Locate the cell with the specified text and output its [X, Y] center coordinate. 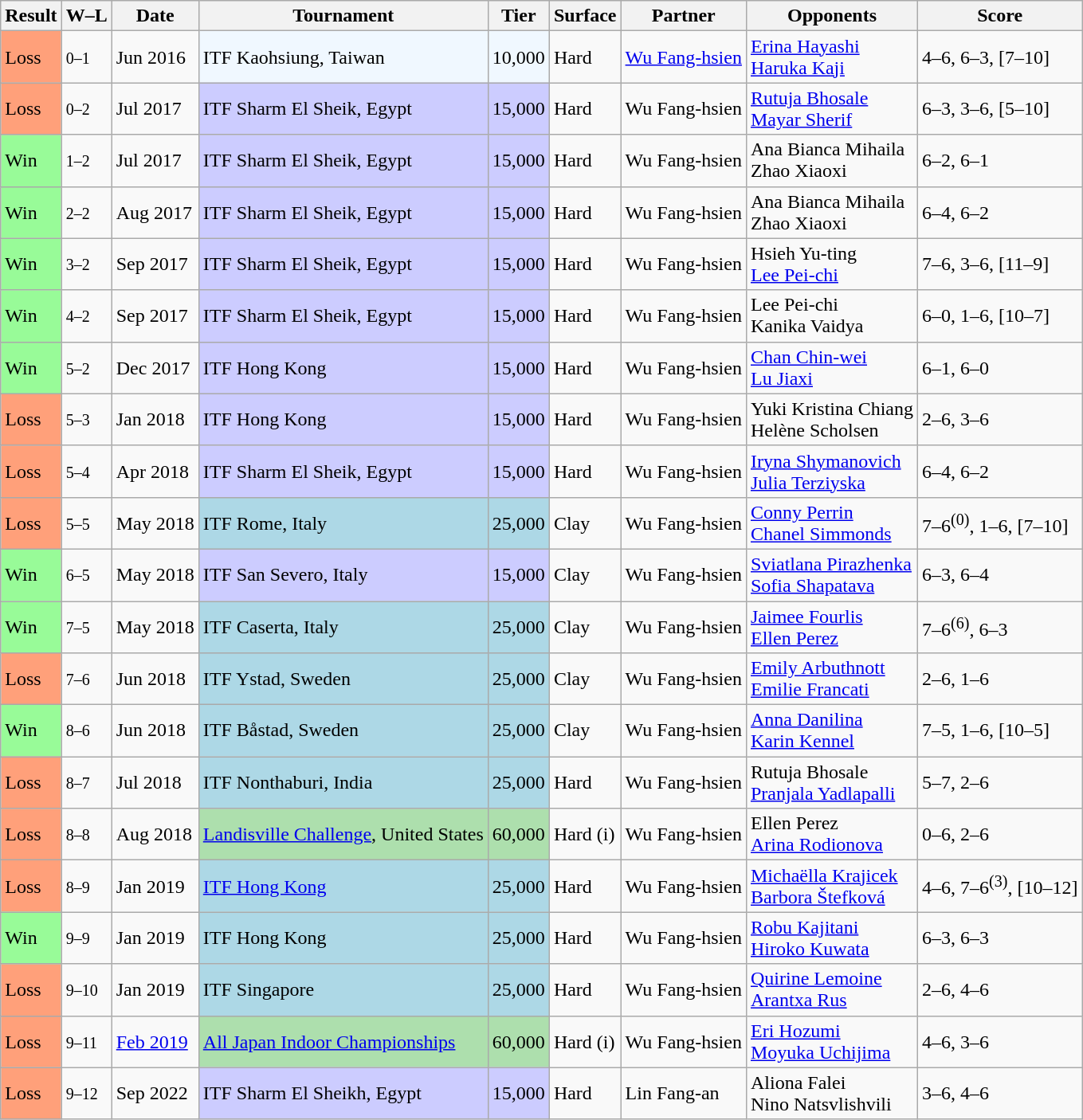
Aug 2018 [155, 835]
9–12 [86, 1093]
5–7, 2–6 [1000, 782]
ITF Rome, Italy [343, 523]
Apr 2018 [155, 472]
Opponents [832, 16]
5–5 [86, 523]
7–5 [86, 626]
ITF Caserta, Italy [343, 626]
Lin Fang-an [684, 1093]
9–11 [86, 1042]
6–3, 6–3 [1000, 938]
7–6 [86, 679]
0–6, 2–6 [1000, 835]
Erina Hayashi Haruka Kaji [832, 57]
Rutuja Bhosale Mayar Sherif [832, 108]
8–7 [86, 782]
Tier [518, 16]
Anna Danilina Karin Kennel [832, 731]
4–6, 6–3, [7–10] [1000, 57]
7–6(0), 1–6, [7–10] [1000, 523]
10,000 [518, 57]
7–5, 1–6, [10–5] [1000, 731]
2–6, 3–6 [1000, 419]
6–3, 3–6, [5–10] [1000, 108]
Aliona Falei Nino Natsvlishvili [832, 1093]
Surface [585, 16]
Eri Hozumi Moyuka Uchijima [832, 1042]
9–9 [86, 938]
Jaimee Fourlis Ellen Perez [832, 626]
Sviatlana Pirazhenka Sofia Shapatava [832, 575]
Score [1000, 16]
Jan 2018 [155, 419]
8–8 [86, 835]
All Japan Indoor Championships [343, 1042]
6–2, 6–1 [1000, 161]
Tournament [343, 16]
6–1, 6–0 [1000, 368]
3–2 [86, 264]
Feb 2019 [155, 1042]
7–6(6), 6–3 [1000, 626]
4–2 [86, 315]
ITF Båstad, Sweden [343, 731]
9–10 [86, 989]
2–2 [86, 212]
ITF San Severo, Italy [343, 575]
2–6, 4–6 [1000, 989]
Sep 2022 [155, 1093]
Hsieh Yu-ting Lee Pei-chi [832, 264]
Michaëlla Krajicek Barbora Štefková [832, 886]
5–4 [86, 472]
Partner [684, 16]
ITF Ystad, Sweden [343, 679]
ITF Kaohsiung, Taiwan [343, 57]
Ellen Perez Arina Rodionova [832, 835]
6–0, 1–6, [10–7] [1000, 315]
5–3 [86, 419]
3–6, 4–6 [1000, 1093]
Jul 2018 [155, 782]
Landisville Challenge, United States [343, 835]
1–2 [86, 161]
4–6, 3–6 [1000, 1042]
ITF Singapore [343, 989]
Lee Pei-chi Kanika Vaidya [832, 315]
7–6, 3–6, [11–9] [1000, 264]
W–L [86, 16]
ITF Sharm El Sheikh, Egypt [343, 1093]
6–5 [86, 575]
6–3, 6–4 [1000, 575]
Emily Arbuthnott Emilie Francati [832, 679]
Robu Kajitani Hiroko Kuwata [832, 938]
0–1 [86, 57]
Dec 2017 [155, 368]
4–6, 7–6(3), [10–12] [1000, 886]
5–2 [86, 368]
Iryna Shymanovich Julia Terziyska [832, 472]
Chan Chin-wei Lu Jiaxi [832, 368]
8–6 [86, 731]
0–2 [86, 108]
Quirine Lemoine Arantxa Rus [832, 989]
Aug 2017 [155, 212]
Result [31, 16]
Rutuja Bhosale Pranjala Yadlapalli [832, 782]
8–9 [86, 886]
ITF Nonthaburi, India [343, 782]
Jun 2016 [155, 57]
Conny Perrin Chanel Simmonds [832, 523]
Date [155, 16]
Yuki Kristina Chiang Helène Scholsen [832, 419]
2–6, 1–6 [1000, 679]
